Output the [x, y] coordinate of the center of the cell containing the given text.  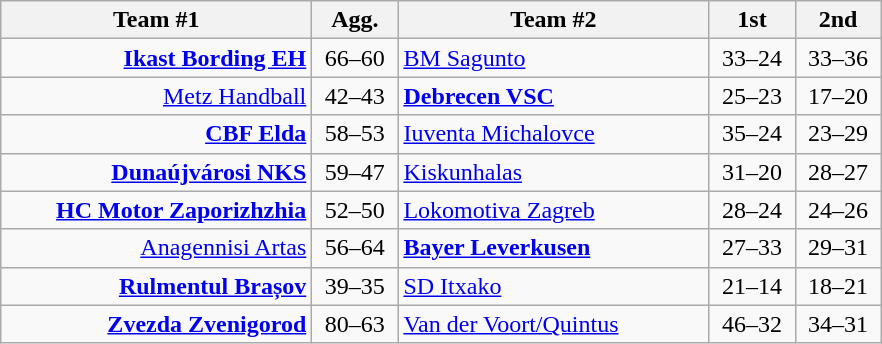
Lokomotiva Zagreb [554, 210]
31–20 [752, 172]
24–26 [838, 210]
Team #2 [554, 20]
SD Itxako [554, 286]
Kiskunhalas [554, 172]
23–29 [838, 134]
46–32 [752, 324]
42–43 [355, 96]
Dunaújvárosi NKS [156, 172]
2nd [838, 20]
52–50 [355, 210]
34–31 [838, 324]
21–14 [752, 286]
HC Motor Zaporizhzhia [156, 210]
56–64 [355, 248]
33–24 [752, 58]
33–36 [838, 58]
Metz Handball [156, 96]
66–60 [355, 58]
1st [752, 20]
28–27 [838, 172]
39–35 [355, 286]
Iuventa Michalovce [554, 134]
17–20 [838, 96]
80–63 [355, 324]
CBF Elda [156, 134]
Ikast Bording EH [156, 58]
25–23 [752, 96]
Zvezda Zvenigorod [156, 324]
58–53 [355, 134]
Bayer Leverkusen [554, 248]
Team #1 [156, 20]
35–24 [752, 134]
59–47 [355, 172]
27–33 [752, 248]
28–24 [752, 210]
Van der Voort/Quintus [554, 324]
29–31 [838, 248]
Agg. [355, 20]
BM Sagunto [554, 58]
18–21 [838, 286]
Anagennisi Artas [156, 248]
Debrecen VSC [554, 96]
Rulmentul Brașov [156, 286]
